Provide the [X, Y] coordinate of the cell's center where the given text is located.  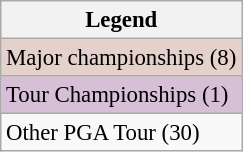
Other PGA Tour (30) [122, 133]
Legend [122, 20]
Tour Championships (1) [122, 95]
Major championships (8) [122, 58]
